Locate the cell with the specified text and output its (X, Y) center coordinate. 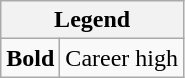
Bold (30, 58)
Career high (122, 58)
Legend (92, 20)
